Pinpoint the cell where the given text exists, returning its [X, Y] midpoint coordinate. 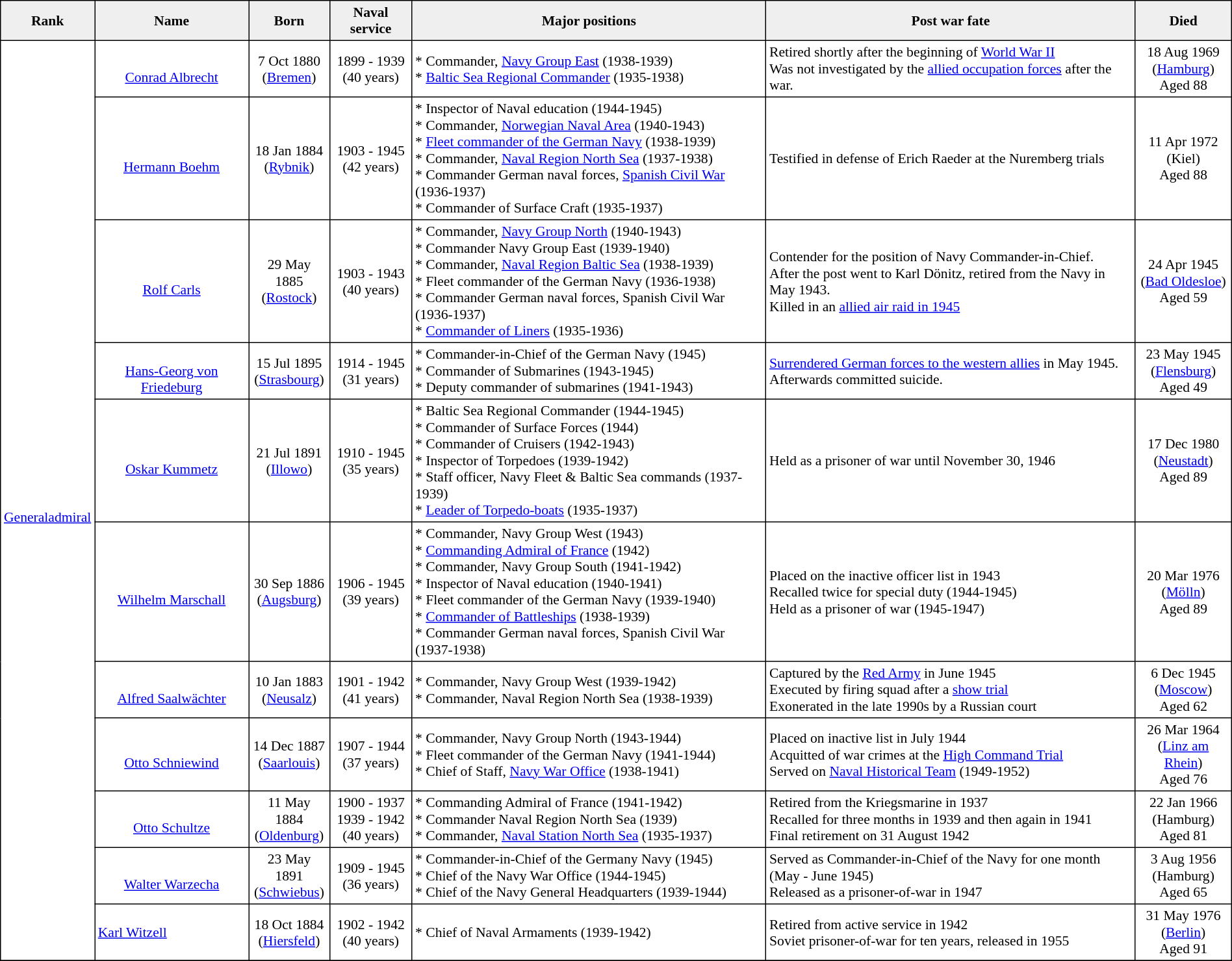
1901 - 1942(41 years) [370, 690]
1907 - 1944(37 years) [370, 754]
Major positions [589, 21]
20 Mar 1976(Mölln)Aged 89 [1183, 591]
Alfred Saalwächter [172, 690]
Rolf Carls [172, 281]
Karl Witzell [172, 932]
Held as a prisoner of war until November 30, 1946 [951, 460]
Placed on the inactive officer list in 1943Recalled twice for special duty (1944-1945)Held as a prisoner of war (1945-1947) [951, 591]
Retired from active service in 1942Soviet prisoner-of-war for ten years, released in 1955 [951, 932]
26 Mar 1964(Linz am Rhein)Aged 76 [1183, 754]
Testified in defense of Erich Raeder at the Nuremberg trials [951, 159]
Wilhelm Marschall [172, 591]
Served as Commander-in-Chief of the Navy for one month(May - June 1945)Released as a prisoner-of-war in 1947 [951, 876]
Conrad Albrecht [172, 69]
Retired from the Kriegsmarine in 1937Recalled for three months in 1939 and then again in 1941Final retirement on 31 August 1942 [951, 819]
Oskar Kummetz [172, 460]
1910 - 1945(35 years) [370, 460]
Otto Schultze [172, 819]
7 Oct 1880(Bremen) [290, 69]
15 Jul 1895(Strasbourg) [290, 370]
14 Dec 1887(Saarlouis) [290, 754]
11 Apr 1972(Kiel)Aged 88 [1183, 159]
23 May 1891(Schwiebus) [290, 876]
Placed on inactive list in July 1944Acquitted of war crimes at the High Command TrialServed on Naval Historical Team (1949-1952) [951, 754]
1899 - 1939(40 years) [370, 69]
Hermann Boehm [172, 159]
11 May 1884(Oldenburg) [290, 819]
1903 - 1945(42 years) [370, 159]
18 Jan 1884(Rybnik) [290, 159]
18 Oct 1884(Hiersfeld) [290, 932]
3 Aug 1956(Hamburg)Aged 65 [1183, 876]
Retired shortly after the beginning of World War IIWas not investigated by the allied occupation forces after the war. [951, 69]
21 Jul 1891(Illowo) [290, 460]
29 May 1885(Rostock) [290, 281]
Generaladmiral [48, 500]
1906 - 1945(39 years) [370, 591]
31 May 1976(Berlin)Aged 91 [1183, 932]
10 Jan 1883(Neusalz) [290, 690]
17 Dec 1980(Neustadt)Aged 89 [1183, 460]
* Chief of Naval Armaments (1939-1942) [589, 932]
Born [290, 21]
30 Sep 1886(Augsburg) [290, 591]
1902 - 1942(40 years) [370, 932]
1914 - 1945(31 years) [370, 370]
6 Dec 1945(Moscow)Aged 62 [1183, 690]
1909 - 1945(36 years) [370, 876]
Captured by the Red Army in June 1945Executed by firing squad after a show trialExonerated in the late 1990s by a Russian court [951, 690]
* Commander-in-Chief of the Germany Navy (1945)* Chief of the Navy War Office (1944-1945)* Chief of the Navy General Headquarters (1939-1944) [589, 876]
1900 - 19371939 - 1942(40 years) [370, 819]
* Commander-in-Chief of the German Navy (1945)* Commander of Submarines (1943-1945)* Deputy commander of submarines (1941-1943) [589, 370]
1903 - 1943(40 years) [370, 281]
18 Aug 1969(Hamburg)Aged 88 [1183, 69]
* Commander, Navy Group West (1939-1942)* Commander, Naval Region North Sea (1938-1939) [589, 690]
Died [1183, 21]
22 Jan 1966(Hamburg)Aged 81 [1183, 819]
Hans-Georg von Friedeburg [172, 370]
* Commander, Navy Group East (1938-1939)* Baltic Sea Regional Commander (1935-1938) [589, 69]
* Commander, Navy Group North (1943-1944)* Fleet commander of the German Navy (1941-1944)* Chief of Staff, Navy War Office (1938-1941) [589, 754]
Walter Warzecha [172, 876]
24 Apr 1945(Bad Oldesloe)Aged 59 [1183, 281]
Rank [48, 21]
* Commanding Admiral of France (1941-1942)* Commander Naval Region North Sea (1939)* Commander, Naval Station North Sea (1935-1937) [589, 819]
Surrendered German forces to the western allies in May 1945.Afterwards committed suicide. [951, 370]
Naval service [370, 21]
23 May 1945(Flensburg)Aged 49 [1183, 370]
Otto Schniewind [172, 754]
Name [172, 21]
Post war fate [951, 21]
